Scan for the cell matching the given text and deliver its (X, Y) coordinate at center. 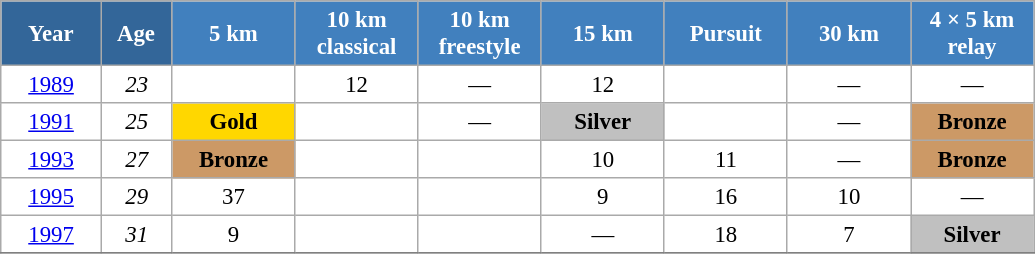
25 (136, 122)
23 (136, 85)
18 (726, 235)
31 (136, 235)
1991 (52, 122)
10 km freestyle (480, 34)
Age (136, 34)
30 km (848, 34)
7 (848, 235)
5 km (234, 34)
15 km (602, 34)
1989 (52, 85)
Pursuit (726, 34)
10 km classical (356, 34)
1993 (52, 160)
4 × 5 km relay (972, 34)
16 (726, 197)
37 (234, 197)
Year (52, 34)
29 (136, 197)
11 (726, 160)
1995 (52, 197)
27 (136, 160)
Gold (234, 122)
1997 (52, 235)
